Search for the cell housing the specified text and yield its (x, y) center coordinate. 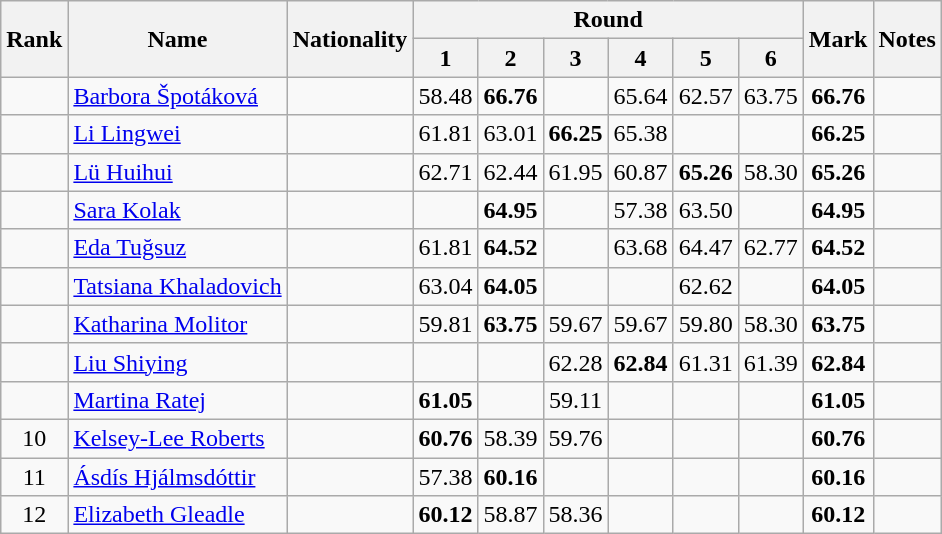
4 (640, 58)
Name (178, 39)
Mark (838, 39)
Barbora Špotáková (178, 96)
3 (576, 58)
59.76 (576, 438)
Lü Huihui (178, 172)
6 (770, 58)
65.64 (640, 96)
62.62 (706, 286)
62.71 (446, 172)
Sara Kolak (178, 210)
Eda Tuğsuz (178, 248)
10 (34, 438)
1 (446, 58)
Kelsey-Lee Roberts (178, 438)
11 (34, 477)
58.87 (510, 515)
Notes (907, 39)
59.81 (446, 324)
Elizabeth Gleadle (178, 515)
Rank (34, 39)
Katharina Molitor (178, 324)
63.01 (510, 134)
64.47 (706, 248)
62.44 (510, 172)
Nationality (350, 39)
5 (706, 58)
59.11 (576, 400)
63.68 (640, 248)
Martina Ratej (178, 400)
61.39 (770, 362)
65.38 (640, 134)
58.36 (576, 515)
12 (34, 515)
63.04 (446, 286)
Liu Shiying (178, 362)
61.95 (576, 172)
Tatsiana Khaladovich (178, 286)
58.39 (510, 438)
61.31 (706, 362)
Li Lingwei (178, 134)
59.80 (706, 324)
63.50 (706, 210)
62.28 (576, 362)
Round (608, 20)
2 (510, 58)
58.48 (446, 96)
62.77 (770, 248)
60.87 (640, 172)
Ásdís Hjálmsdóttir (178, 477)
62.57 (706, 96)
